Find where the given text appears and provide that cell's center as (x, y) coordinate. 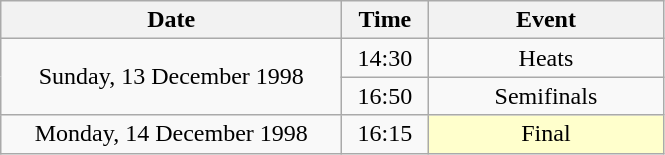
Final (546, 134)
Event (546, 20)
Time (385, 20)
Heats (546, 58)
Monday, 14 December 1998 (172, 134)
Semifinals (546, 96)
Date (172, 20)
16:50 (385, 96)
14:30 (385, 58)
16:15 (385, 134)
Sunday, 13 December 1998 (172, 77)
